Provide the [X, Y] coordinate of the cell's center where the given text is located.  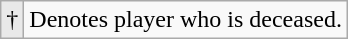
† [12, 20]
Denotes player who is deceased. [186, 20]
